Detect which cell encompasses the target text, then output its (X, Y) center coordinate. 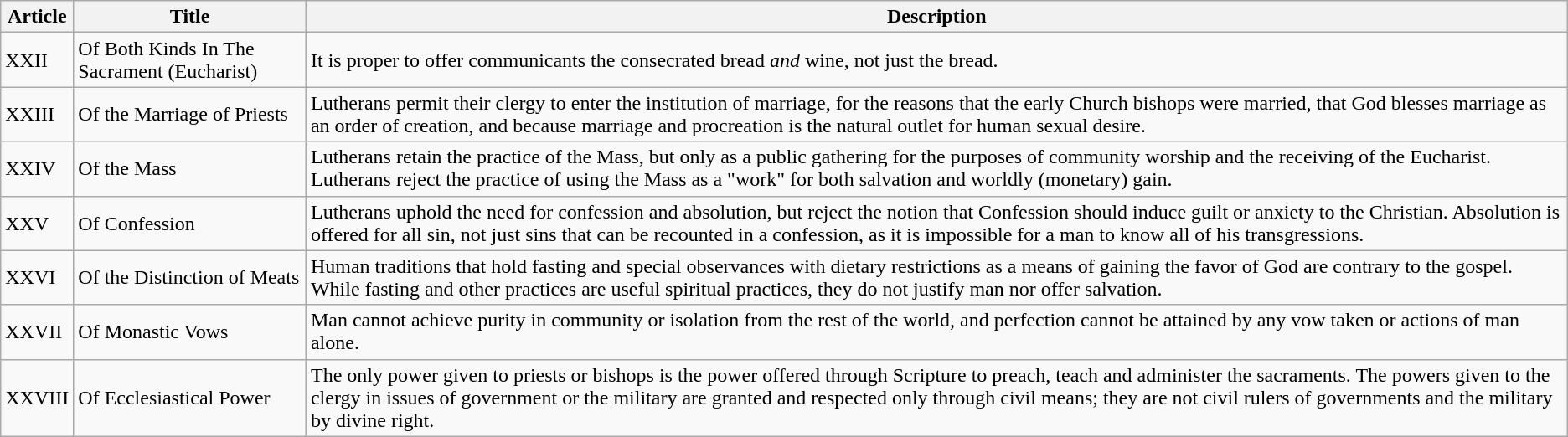
Article (37, 17)
Title (190, 17)
Of Ecclesiastical Power (190, 398)
XXIV (37, 169)
Of Confession (190, 223)
Of the Mass (190, 169)
XXVI (37, 278)
Description (936, 17)
XXIII (37, 114)
XXV (37, 223)
Of the Distinction of Meats (190, 278)
Of Monastic Vows (190, 332)
Of Both Kinds In The Sacrament (Eucharist) (190, 60)
XXVII (37, 332)
Of the Marriage of Priests (190, 114)
XXVIII (37, 398)
XXII (37, 60)
It is proper to offer communicants the consecrated bread and wine, not just the bread. (936, 60)
